Locate the cell with the specified text and output its [X, Y] center coordinate. 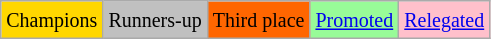
Third place [258, 20]
Champions [52, 20]
Promoted [354, 20]
Runners-up [155, 20]
Relegated [444, 20]
